Extract the (x, y) coordinate from the center of the cell holding the provided text.  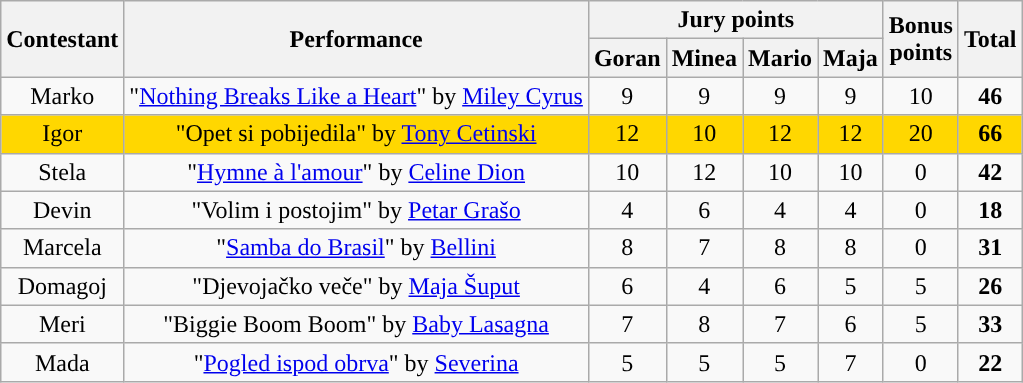
"Nothing Breaks Like a Heart" by Miley Cyrus (356, 96)
Maja (851, 58)
"Opet si pobijedila" by Tony Cetinski (356, 134)
31 (990, 248)
Contestant (62, 39)
Minea (704, 58)
Jury points (736, 20)
"Biggie Boom Boom" by Baby Lasagna (356, 324)
"Djevojačko veče" by Maja Šuput (356, 286)
Meri (62, 324)
Total (990, 39)
Stela (62, 172)
Domagoj (62, 286)
Devin (62, 210)
Mario (780, 58)
"Pogled ispod obrva" by Severina (356, 362)
18 (990, 210)
"Volim i postojim" by Petar Grašo (356, 210)
"Samba do Brasil" by Bellini (356, 248)
20 (920, 134)
Goran (627, 58)
33 (990, 324)
26 (990, 286)
Performance (356, 39)
66 (990, 134)
Marcela (62, 248)
Mada (62, 362)
42 (990, 172)
22 (990, 362)
Marko (62, 96)
46 (990, 96)
Bonuspoints (920, 39)
"Hymne à l'amour" by Celine Dion (356, 172)
Igor (62, 134)
